Determine the [X, Y] coordinate at the center of the cell enclosing the given text.  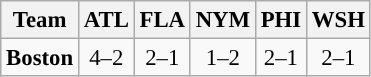
WSH [338, 20]
FLA [162, 20]
1–2 [222, 58]
PHI [280, 20]
ATL [106, 20]
NYM [222, 20]
Boston [40, 58]
Team [40, 20]
4–2 [106, 58]
